Determine the (x, y) coordinate at the center of the cell enclosing the given text.  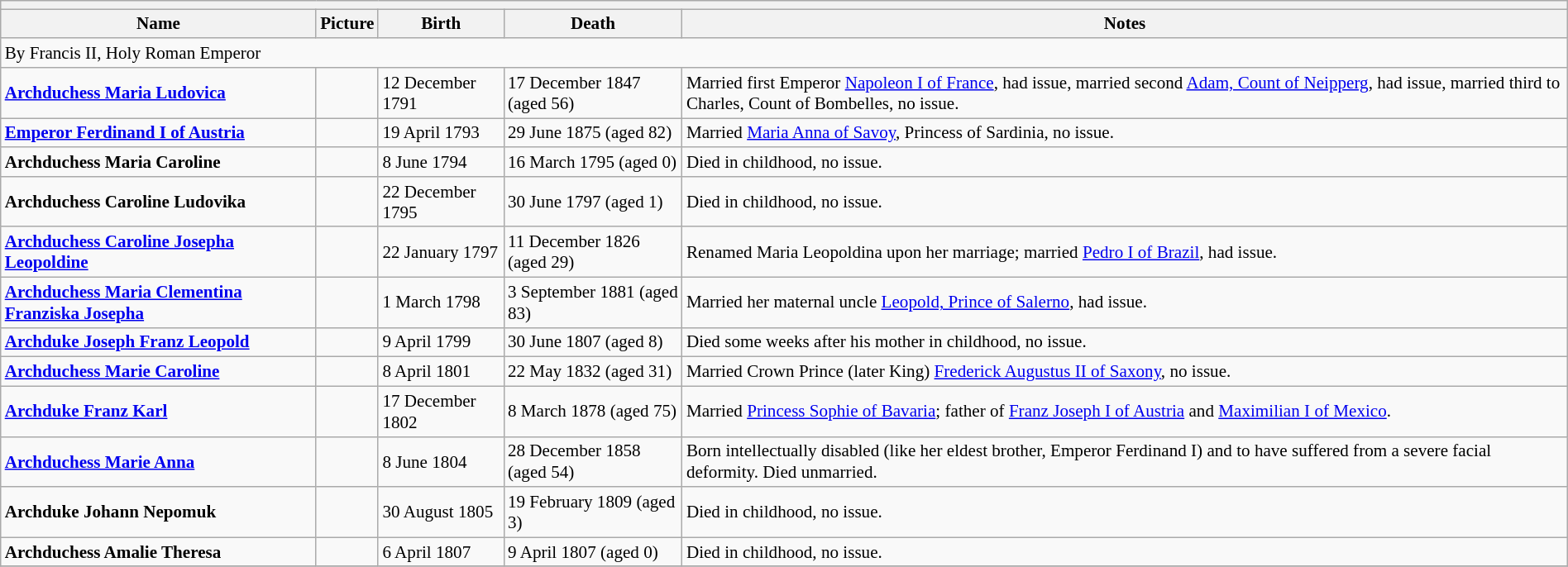
17 December 1802 (441, 412)
30 June 1797 (aged 1) (593, 202)
8 March 1878 (aged 75) (593, 412)
17 December 1847 (aged 56) (593, 93)
Archduchess Maria Ludovica (159, 93)
28 December 1858 (aged 54) (593, 461)
Archduke Johann Nepomuk (159, 512)
29 June 1875 (aged 82) (593, 132)
Birth (441, 23)
Married Princess Sophie of Bavaria; father of Franz Joseph I of Austria and Maximilian I of Mexico. (1125, 412)
30 June 1807 (aged 8) (593, 342)
Died some weeks after his mother in childhood, no issue. (1125, 342)
Picture (347, 23)
Married her maternal uncle Leopold, Prince of Salerno, had issue. (1125, 303)
Death (593, 23)
22 January 1797 (441, 251)
8 April 1801 (441, 372)
Archduchess Caroline Ludovika (159, 202)
Archduchess Marie Anna (159, 461)
By Francis II, Holy Roman Emperor (784, 53)
9 April 1799 (441, 342)
11 December 1826 (aged 29) (593, 251)
8 June 1804 (441, 461)
Married Maria Anna of Savoy, Princess of Sardinia, no issue. (1125, 132)
22 May 1832 (aged 31) (593, 372)
Married Crown Prince (later King) Frederick Augustus II of Saxony, no issue. (1125, 372)
3 September 1881 (aged 83) (593, 303)
Born intellectually disabled (like her eldest brother, Emperor Ferdinand I) and to have suffered from a severe facial deformity. Died unmarried. (1125, 461)
Archduke Franz Karl (159, 412)
Archduke Joseph Franz Leopold (159, 342)
Notes (1125, 23)
1 March 1798 (441, 303)
Archduchess Caroline Josepha Leopoldine (159, 251)
12 December 1791 (441, 93)
Archduchess Maria Clementina Franziska Josepha (159, 303)
Name (159, 23)
Emperor Ferdinand I of Austria (159, 132)
16 March 1795 (aged 0) (593, 162)
30 August 1805 (441, 512)
19 February 1809 (aged 3) (593, 512)
Archduchess Amalie Theresa (159, 552)
8 June 1794 (441, 162)
Archduchess Maria Caroline (159, 162)
9 April 1807 (aged 0) (593, 552)
19 April 1793 (441, 132)
6 April 1807 (441, 552)
Archduchess Marie Caroline (159, 372)
Renamed Maria Leopoldina upon her marriage; married Pedro I of Brazil, had issue. (1125, 251)
22 December 1795 (441, 202)
